Capture the cell that displays the provided text and extract its [x, y] central coordinate. 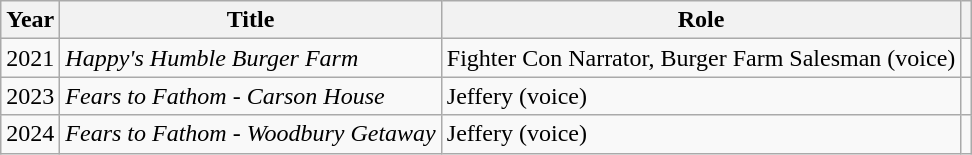
Fears to Fathom - Carson House [250, 96]
2024 [30, 134]
Fighter Con Narrator, Burger Farm Salesman (voice) [701, 58]
Title [250, 20]
Fears to Fathom - Woodbury Getaway [250, 134]
Role [701, 20]
2021 [30, 58]
2023 [30, 96]
Year [30, 20]
Happy's Humble Burger Farm [250, 58]
